Scan for the cell matching the given text and deliver its (X, Y) coordinate at center. 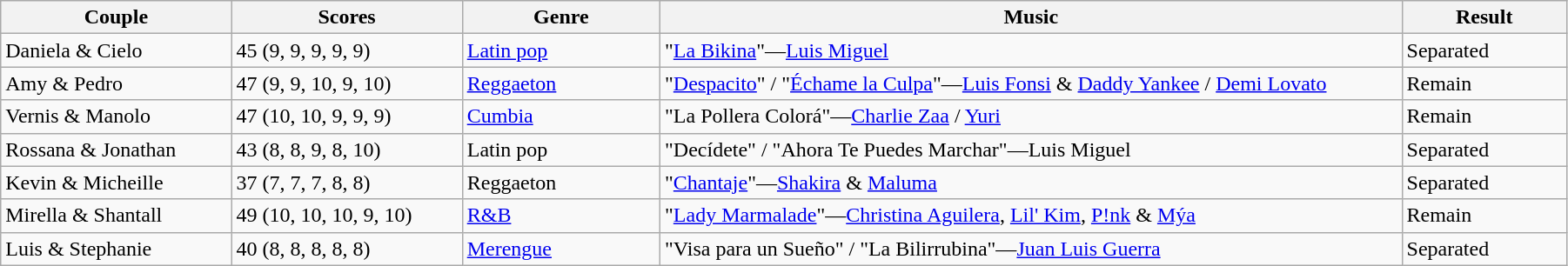
45 (9, 9, 9, 9, 9) (346, 50)
Rossana & Jonathan (117, 150)
Music (1031, 17)
Kevin & Micheille (117, 183)
40 (8, 8, 8, 8, 8) (346, 249)
47 (10, 10, 9, 9, 9) (346, 116)
"Chantaje"—Shakira & Maluma (1031, 183)
Result (1484, 17)
Vernis & Manolo (117, 116)
47 (9, 9, 10, 9, 10) (346, 83)
Daniela & Cielo (117, 50)
"Visa para un Sueño" / "La Bilirrubina"—Juan Luis Guerra (1031, 249)
"Decídete" / "Ahora Te Puedes Marchar"—Luis Miguel (1031, 150)
"La Bikina"—Luis Miguel (1031, 50)
Scores (346, 17)
Couple (117, 17)
Mirella & Shantall (117, 216)
43 (8, 8, 9, 8, 10) (346, 150)
37 (7, 7, 7, 8, 8) (346, 183)
Luis & Stephanie (117, 249)
Amy & Pedro (117, 83)
Cumbia (560, 116)
"La Pollera Colorá"—Charlie Zaa / Yuri (1031, 116)
"Lady Marmalade"—Christina Aguilera, Lil' Kim, P!nk & Mýa (1031, 216)
Merengue (560, 249)
Genre (560, 17)
49 (10, 10, 10, 9, 10) (346, 216)
R&B (560, 216)
"Despacito" / "Échame la Culpa"—Luis Fonsi & Daddy Yankee / Demi Lovato (1031, 83)
